Search for the cell housing the specified text and yield its [x, y] center coordinate. 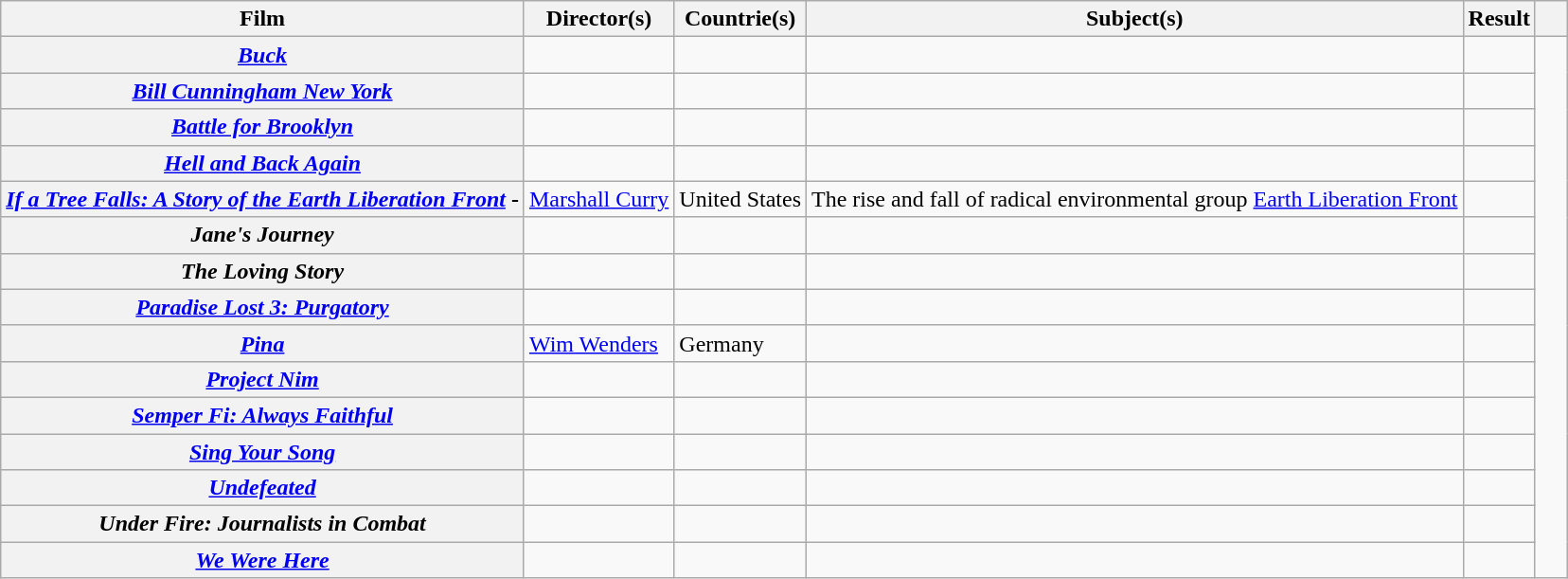
Pina [263, 343]
If a Tree Falls: A Story of the Earth Liberation Front - [263, 199]
United States [740, 199]
Jane's Journey [263, 235]
Countrie(s) [740, 19]
Sing Your Song [263, 452]
Marshall Curry [598, 199]
Buck [263, 55]
Result [1499, 19]
Semper Fi: Always Faithful [263, 415]
Bill Cunningham New York [263, 91]
Hell and Back Again [263, 163]
Project Nim [263, 379]
Undefeated [263, 488]
Paradise Lost 3: Purgatory [263, 307]
Film [263, 19]
We Were Here [263, 560]
Director(s) [598, 19]
Battle for Brooklyn [263, 127]
Subject(s) [1135, 19]
The rise and fall of radical environmental group Earth Liberation Front [1135, 199]
Under Fire: Journalists in Combat [263, 524]
Germany [740, 343]
Wim Wenders [598, 343]
The Loving Story [263, 271]
